For the text-containing cell, return its midpoint in (x, y) coordinate format. 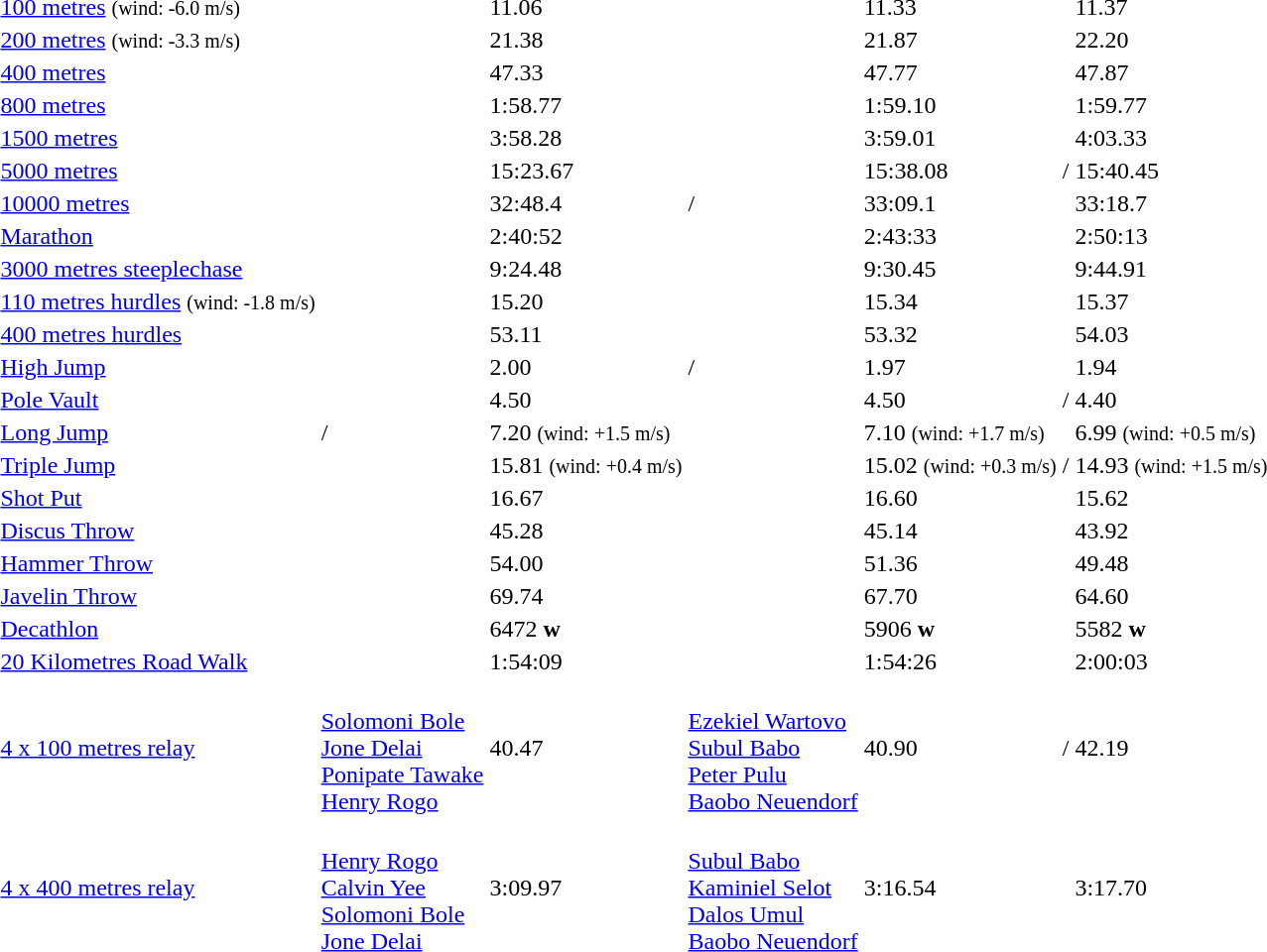
47.33 (585, 72)
Solomoni Bole Jone Delai Ponipate Tawake Henry Rogo (403, 748)
16.67 (585, 498)
51.36 (960, 563)
1:54:09 (585, 661)
15.81 (wind: +0.4 m/s) (585, 465)
53.11 (585, 334)
9:24.48 (585, 269)
15.20 (585, 301)
1.97 (960, 367)
40.47 (585, 748)
32:48.4 (585, 203)
1:58.77 (585, 105)
33:09.1 (960, 203)
21.38 (585, 40)
9:30.45 (960, 269)
Ezekiel Wartovo Subul Babo Peter Pulu Baobo Neuendorf (773, 748)
7.20 (wind: +1.5 m/s) (585, 432)
15.02 (wind: +0.3 m/s) (960, 465)
15.34 (960, 301)
15:38.08 (960, 171)
47.77 (960, 72)
2:43:33 (960, 236)
15:23.67 (585, 171)
16.60 (960, 498)
69.74 (585, 596)
2:40:52 (585, 236)
2.00 (585, 367)
1:59.10 (960, 105)
6472 w (585, 629)
53.32 (960, 334)
21.87 (960, 40)
45.14 (960, 531)
1:54:26 (960, 661)
67.70 (960, 596)
54.00 (585, 563)
45.28 (585, 531)
5906 w (960, 629)
3:58.28 (585, 138)
3:59.01 (960, 138)
40.90 (960, 748)
7.10 (wind: +1.7 m/s) (960, 432)
